Return the (X, Y) coordinate for the center point of the cell that contains the specified text.  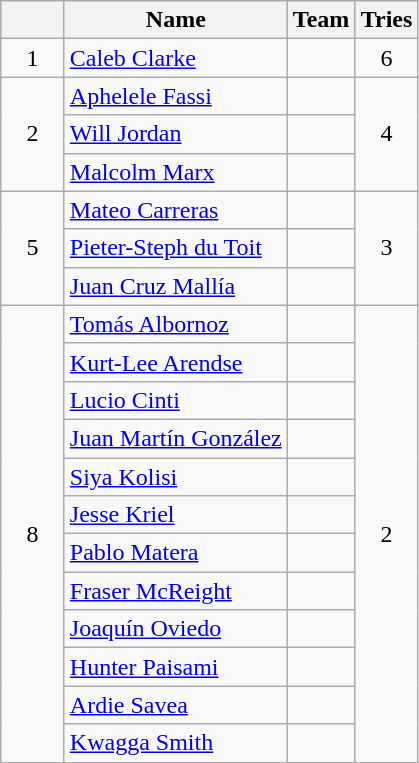
Name (176, 20)
Aphelele Fassi (176, 96)
Jesse Kriel (176, 515)
Will Jordan (176, 134)
Mateo Carreras (176, 210)
Juan Martín González (176, 438)
Siya Kolisi (176, 477)
Joaquín Oviedo (176, 629)
5 (33, 248)
Kwagga Smith (176, 743)
Ardie Savea (176, 705)
3 (387, 248)
Lucio Cinti (176, 400)
Fraser McReight (176, 591)
6 (387, 58)
4 (387, 134)
Team (321, 20)
Juan Cruz Mallía (176, 286)
Hunter Paisami (176, 667)
Kurt-Lee Arendse (176, 362)
8 (33, 534)
Tries (387, 20)
Caleb Clarke (176, 58)
Pablo Matera (176, 553)
Pieter-Steph du Toit (176, 248)
Malcolm Marx (176, 172)
Tomás Albornoz (176, 324)
1 (33, 58)
